Search for the cell housing the specified text and yield its (x, y) center coordinate. 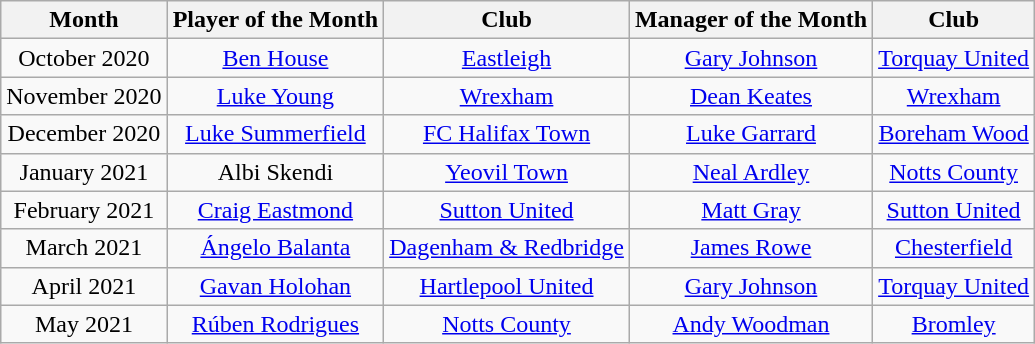
May 2021 (84, 324)
Gavan Holohan (276, 286)
November 2020 (84, 96)
Month (84, 20)
October 2020 (84, 58)
Dean Keates (750, 96)
Yeovil Town (507, 172)
Luke Summerfield (276, 134)
Dagenham & Redbridge (507, 248)
Manager of the Month (750, 20)
December 2020 (84, 134)
Matt Gray (750, 210)
February 2021 (84, 210)
Luke Young (276, 96)
Craig Eastmond (276, 210)
Ángelo Balanta (276, 248)
Boreham Wood (954, 134)
Chesterfield (954, 248)
Eastleigh (507, 58)
Bromley (954, 324)
Rúben Rodrigues (276, 324)
Hartlepool United (507, 286)
James Rowe (750, 248)
Ben House (276, 58)
April 2021 (84, 286)
FC Halifax Town (507, 134)
Neal Ardley (750, 172)
Player of the Month (276, 20)
Albi Skendi (276, 172)
January 2021 (84, 172)
Luke Garrard (750, 134)
Andy Woodman (750, 324)
March 2021 (84, 248)
